Determine the [x, y] coordinate at the center of the cell enclosing the given text.  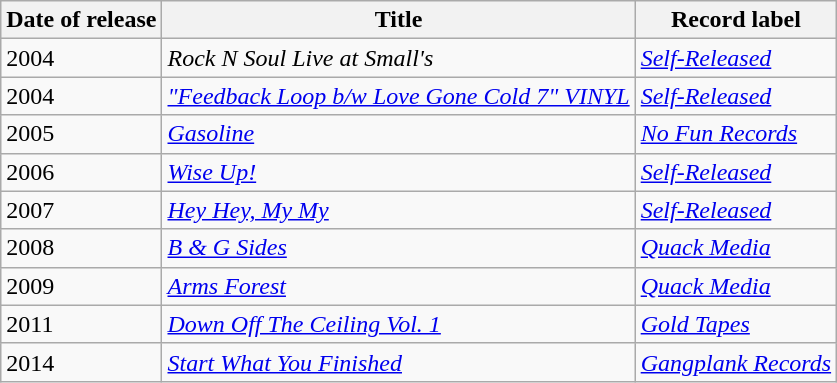
2014 [82, 362]
Hey Hey, My My [398, 210]
Record label [736, 20]
Start What You Finished [398, 362]
2008 [82, 248]
Down Off The Ceiling Vol. 1 [398, 324]
Rock N Soul Live at Small's [398, 58]
B & G Sides [398, 248]
2009 [82, 286]
2011 [82, 324]
Gangplank Records [736, 362]
2005 [82, 134]
No Fun Records [736, 134]
2006 [82, 172]
Title [398, 20]
Gasoline [398, 134]
Date of release [82, 20]
2007 [82, 210]
"Feedback Loop b/w Love Gone Cold 7" VINYL [398, 96]
Arms Forest [398, 286]
Wise Up! [398, 172]
Gold Tapes [736, 324]
